Scan for the cell matching the given text and deliver its (x, y) coordinate at center. 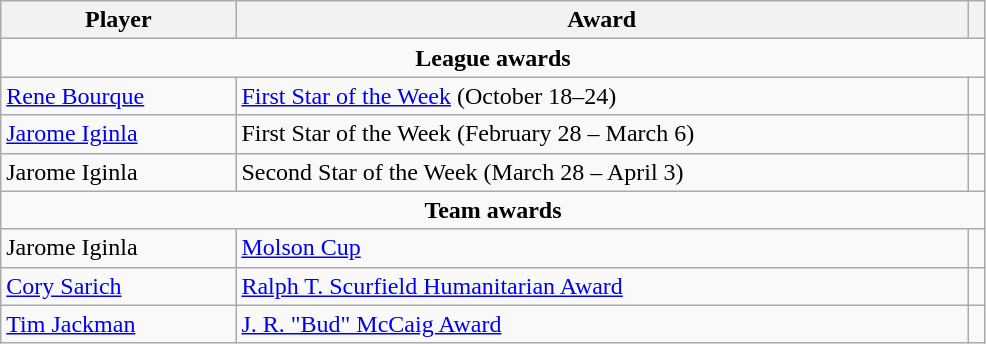
Tim Jackman (118, 324)
Ralph T. Scurfield Humanitarian Award (602, 286)
Player (118, 20)
League awards (493, 58)
Cory Sarich (118, 286)
J. R. "Bud" McCaig Award (602, 324)
First Star of the Week (October 18–24) (602, 96)
Award (602, 20)
Second Star of the Week (March 28 – April 3) (602, 172)
Rene Bourque (118, 96)
Team awards (493, 210)
Molson Cup (602, 248)
First Star of the Week (February 28 – March 6) (602, 134)
